Capture the cell that displays the provided text and extract its [X, Y] central coordinate. 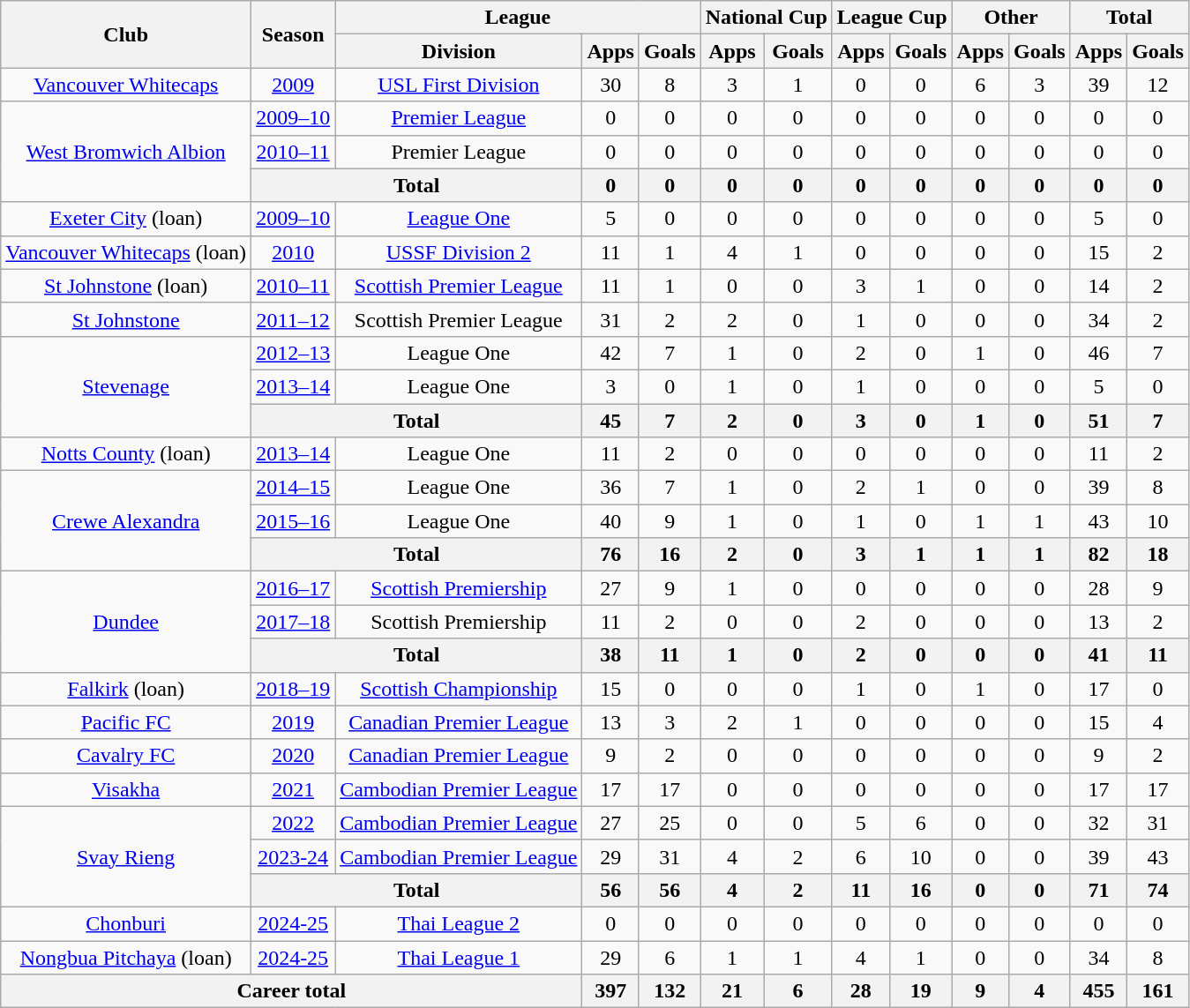
USL First Division [459, 85]
2010 [293, 252]
2022 [293, 823]
21 [732, 991]
Other [1011, 18]
West Bromwich Albion [126, 152]
2016–17 [293, 588]
2017–18 [293, 622]
82 [1098, 555]
2023-24 [293, 856]
36 [610, 488]
2011–12 [293, 319]
25 [670, 823]
Svay Rieng [126, 856]
18 [1158, 555]
Thai League 2 [459, 923]
Career total [291, 991]
2019 [293, 722]
USSF Division 2 [459, 252]
2021 [293, 789]
40 [610, 521]
2020 [293, 756]
Stevenage [126, 386]
132 [670, 991]
League [518, 18]
161 [1158, 991]
St Johnstone (loan) [126, 286]
Falkirk (loan) [126, 689]
42 [610, 353]
2012–13 [293, 353]
76 [610, 555]
Visakha [126, 789]
14 [1098, 286]
Exeter City (loan) [126, 219]
19 [921, 991]
30 [610, 85]
Scottish Championship [459, 689]
74 [1158, 890]
Crewe Alexandra [126, 521]
38 [610, 655]
League Cup [892, 18]
397 [610, 991]
Nongbua Pitchaya (loan) [126, 957]
2018–19 [293, 689]
Vancouver Whitecaps [126, 85]
Notts County (loan) [126, 454]
St Johnstone [126, 319]
Pacific FC [126, 722]
12 [1158, 85]
455 [1098, 991]
National Cup [766, 18]
Dundee [126, 622]
Vancouver Whitecaps (loan) [126, 252]
Thai League 1 [459, 957]
2015–16 [293, 521]
Season [293, 34]
2014–15 [293, 488]
51 [1098, 421]
Chonburi [126, 923]
2009 [293, 85]
Cavalry FC [126, 756]
Club [126, 34]
32 [1098, 823]
71 [1098, 890]
41 [1098, 655]
Division [459, 51]
46 [1098, 353]
45 [610, 421]
